Provide the [X, Y] coordinate of the cell's center where the given text is located.  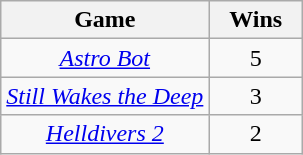
Wins [256, 20]
3 [256, 96]
Helldivers 2 [105, 134]
Astro Bot [105, 58]
Still Wakes the Deep [105, 96]
5 [256, 58]
Game [105, 20]
2 [256, 134]
